Detect which cell encompasses the target text, then output its (X, Y) center coordinate. 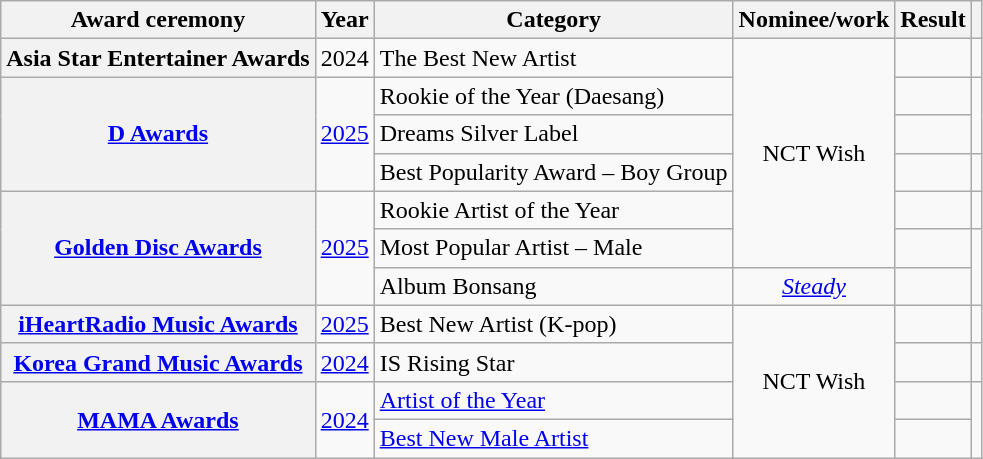
Most Popular Artist – Male (554, 248)
Steady (814, 286)
Nominee/work (814, 20)
Rookie Artist of the Year (554, 210)
Asia Star Entertainer Awards (158, 58)
Best New Artist (K-pop) (554, 324)
Golden Disc Awards (158, 248)
Award ceremony (158, 20)
IS Rising Star (554, 362)
Artist of the Year (554, 400)
Dreams Silver Label (554, 134)
The Best New Artist (554, 58)
iHeartRadio Music Awards (158, 324)
Rookie of the Year (Daesang) (554, 96)
Album Bonsang (554, 286)
Best New Male Artist (554, 438)
Category (554, 20)
MAMA Awards (158, 419)
Result (933, 20)
Best Popularity Award – Boy Group (554, 172)
Korea Grand Music Awards (158, 362)
D Awards (158, 134)
Year (344, 20)
